Search for the cell housing the specified text and yield its [x, y] center coordinate. 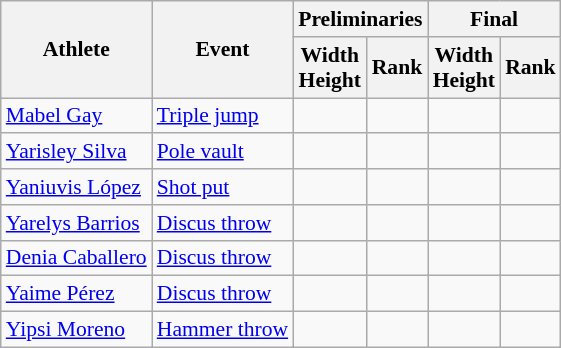
Denia Caballero [76, 258]
Pole vault [222, 152]
Final [494, 19]
Yarisley Silva [76, 152]
Athlete [76, 50]
Yaniuvis López [76, 187]
Yarelys Barrios [76, 223]
Triple jump [222, 116]
Shot put [222, 187]
Preliminaries [360, 19]
Yaime Pérez [76, 294]
Yipsi Moreno [76, 330]
Mabel Gay [76, 116]
Hammer throw [222, 330]
Event [222, 50]
